From the cell containing the given text, extract its center point as [x, y] coordinate. 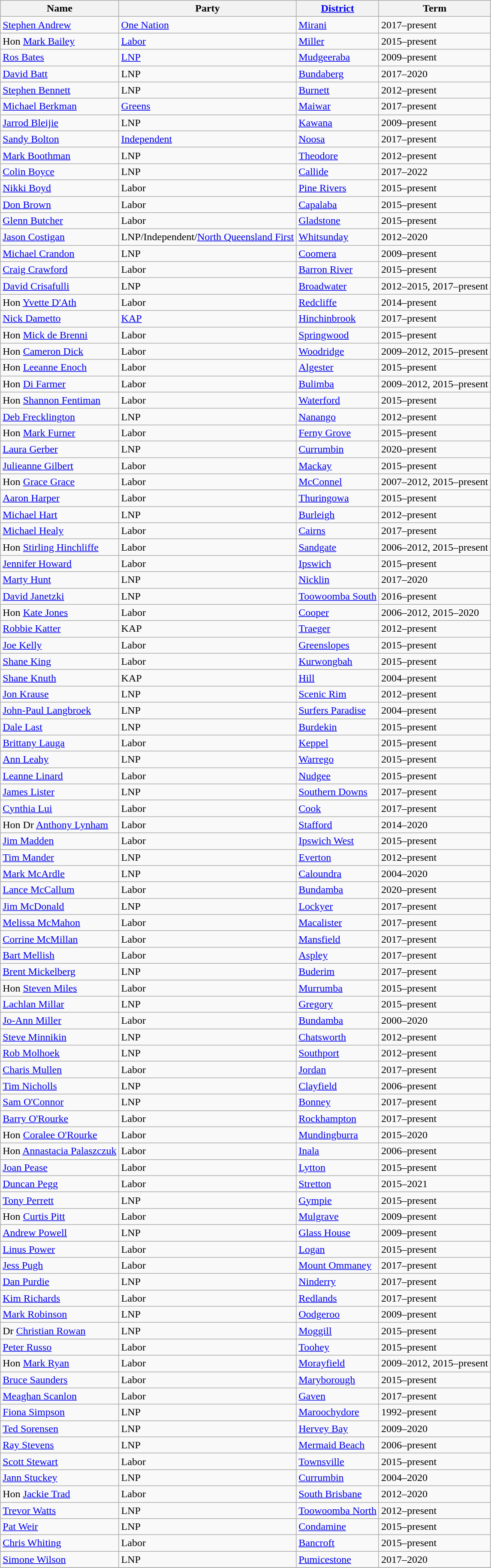
Stafford [338, 825]
Jess Pugh [60, 1266]
Mirani [338, 25]
Hon Di Farmer [60, 384]
Hon Coralee O'Rourke [60, 1135]
Stephen Andrew [60, 25]
Inala [338, 1151]
Leanne Linard [60, 776]
Ann Leahy [60, 760]
Mudgeeraba [338, 57]
Mansfield [338, 939]
Jim Madden [60, 841]
Callide [338, 172]
Nudgee [338, 776]
Jordan [338, 1070]
1992–present [434, 1412]
Pine Rivers [338, 188]
Traeger [338, 629]
South Brisbane [338, 1494]
Pat Weir [60, 1527]
Thuringowa [338, 498]
2006–2012, 2015–present [434, 547]
Maroochydore [338, 1412]
Jason Costigan [60, 237]
Lachlan Millar [60, 1004]
Greens [208, 106]
Burdekin [338, 727]
Julieanne Gilbert [60, 465]
Bart Mellish [60, 955]
David Janetzki [60, 596]
Michael Healy [60, 531]
Mark McArdle [60, 874]
Coomera [338, 253]
Jon Krause [60, 694]
2006–2012, 2015–2020 [434, 612]
2014–present [434, 302]
Ros Bates [60, 57]
Dr Christian Rowan [60, 1331]
Ninderry [338, 1282]
Gaven [338, 1396]
Broadwater [338, 286]
Chris Whiting [60, 1543]
Bruce Saunders [60, 1380]
Clayfield [338, 1086]
Caloundra [338, 874]
Cooper [338, 612]
Marty Hunt [60, 580]
Mundingburra [338, 1135]
Nicklin [338, 580]
Mermaid Beach [338, 1445]
Lytton [338, 1167]
2009–2020 [434, 1429]
Kim Richards [60, 1298]
2007–2012, 2015–present [434, 482]
2015–2020 [434, 1135]
Noosa [338, 139]
Waterford [338, 400]
Mount Ommaney [338, 1266]
Ipswich [338, 564]
Michael Berkman [60, 106]
Jann Stuckey [60, 1478]
Hon Steven Miles [60, 988]
Mackay [338, 465]
Rockhampton [338, 1119]
Tony Perrett [60, 1200]
Logan [338, 1249]
Redlands [338, 1298]
Dan Purdie [60, 1282]
Southern Downs [338, 792]
David Crisafulli [60, 286]
Bonney [338, 1102]
Bulimba [338, 384]
Sam O'Connor [60, 1102]
Burnett [338, 90]
Michael Hart [60, 515]
Craig Crawford [60, 270]
Barry O'Rourke [60, 1119]
Southport [338, 1053]
Greenslopes [338, 645]
Glenn Butcher [60, 221]
Murrumba [338, 988]
Don Brown [60, 205]
2012–2015, 2017–present [434, 286]
Shane Knuth [60, 678]
Hon Cameron Dick [60, 351]
Hon Curtis Pitt [60, 1216]
Townsville [338, 1461]
Burleigh [338, 515]
Hon Annastacia Palaszczuk [60, 1151]
Robbie Katter [60, 629]
Macalister [338, 923]
Keppel [338, 743]
Toowoomba North [338, 1510]
Laura Gerber [60, 449]
John-Paul Langbroek [60, 710]
Peter Russo [60, 1347]
Steve Minnikin [60, 1037]
Ray Stevens [60, 1445]
Lance McCallum [60, 890]
Jennifer Howard [60, 564]
2017–2022 [434, 172]
Cynthia Lui [60, 808]
Hon Kate Jones [60, 612]
Colin Boyce [60, 172]
Buderim [338, 971]
Hon Stirling Hinchliffe [60, 547]
Kurwongbah [338, 661]
Hon Mark Ryan [60, 1363]
Bundaberg [338, 74]
Condamine [338, 1527]
Nikki Boyd [60, 188]
Michael Crandon [60, 253]
Melissa McMahon [60, 923]
Algester [338, 368]
Hinchinbrook [338, 319]
Corrine McMillan [60, 939]
Capalaba [338, 205]
Gladstone [338, 221]
Joan Pease [60, 1167]
Charis Mullen [60, 1070]
Jim McDonald [60, 906]
Miller [338, 41]
LNP/Independent/North Queensland First [208, 237]
Kawana [338, 123]
Surfers Paradise [338, 710]
Scott Stewart [60, 1461]
Nanango [338, 416]
Stephen Bennett [60, 90]
Hervey Bay [338, 1429]
Hon Mark Bailey [60, 41]
Ted Sorensen [60, 1429]
James Lister [60, 792]
Warrego [338, 760]
Mark Boothman [60, 155]
Name [60, 9]
Toohey [338, 1347]
Fiona Simpson [60, 1412]
Barron River [338, 270]
Hon Shannon Fentiman [60, 400]
2015–2021 [434, 1184]
Sandy Bolton [60, 139]
Bancroft [338, 1543]
Hon Yvette D'Ath [60, 302]
Jo-Ann Miller [60, 1021]
Deb Frecklington [60, 416]
Tim Mander [60, 857]
Everton [338, 857]
Hon Mick de Brenni [60, 335]
Duncan Pegg [60, 1184]
Rob Molhoek [60, 1053]
Party [208, 9]
Chatsworth [338, 1037]
David Batt [60, 74]
Sandgate [338, 547]
Maryborough [338, 1380]
Shane King [60, 661]
Ipswich West [338, 841]
Simone Wilson [60, 1559]
Linus Power [60, 1249]
Hon Jackie Trad [60, 1494]
District [338, 9]
Scenic Rim [338, 694]
Dale Last [60, 727]
Ferny Grove [338, 433]
2014–2020 [434, 825]
One Nation [208, 25]
Hon Mark Furner [60, 433]
2016–present [434, 596]
Aaron Harper [60, 498]
Redcliffe [338, 302]
Aspley [338, 955]
Pumicestone [338, 1559]
Oodgeroo [338, 1315]
Glass House [338, 1233]
Term [434, 9]
Whitsunday [338, 237]
Springwood [338, 335]
Gympie [338, 1200]
Trevor Watts [60, 1510]
Gregory [338, 1004]
Brent Mickelberg [60, 971]
Andrew Powell [60, 1233]
Brittany Lauga [60, 743]
Morayfield [338, 1363]
Meaghan Scanlon [60, 1396]
McConnel [338, 482]
Moggill [338, 1331]
Jarrod Bleijie [60, 123]
Lockyer [338, 906]
2000–2020 [434, 1021]
Hon Leeanne Enoch [60, 368]
Hon Dr Anthony Lynham [60, 825]
Joe Kelly [60, 645]
Stretton [338, 1184]
Toowoomba South [338, 596]
Hill [338, 678]
Maiwar [338, 106]
Hon Grace Grace [60, 482]
Mulgrave [338, 1216]
Woodridge [338, 351]
Nick Dametto [60, 319]
Tim Nicholls [60, 1086]
Theodore [338, 155]
Independent [208, 139]
Cook [338, 808]
Cairns [338, 531]
Mark Robinson [60, 1315]
